Locate the cell with the specified text and output its (X, Y) center coordinate. 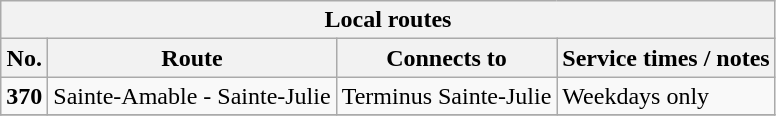
Local routes (388, 20)
Route (192, 58)
370 (24, 96)
No. (24, 58)
Terminus Sainte-Julie (446, 96)
Connects to (446, 58)
Sainte-Amable - Sainte-Julie (192, 96)
Weekdays only (666, 96)
Service times / notes (666, 58)
